Search for the cell housing the specified text and yield its [X, Y] center coordinate. 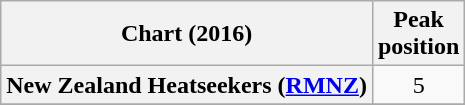
5 [418, 85]
New Zealand Heatseekers (RMNZ) [187, 85]
Peak position [418, 34]
Chart (2016) [187, 34]
